Detect which cell encompasses the target text, then output its [X, Y] center coordinate. 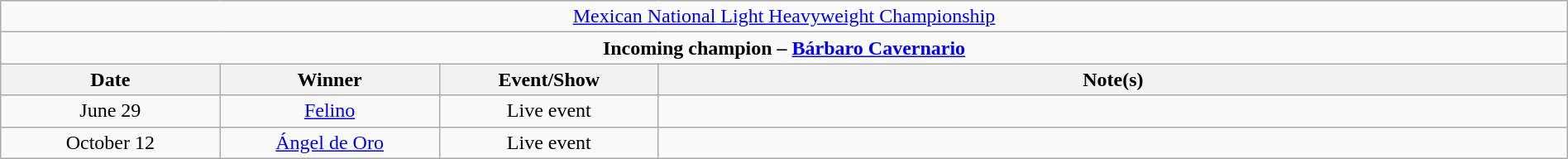
October 12 [111, 142]
Mexican National Light Heavyweight Championship [784, 17]
Note(s) [1113, 79]
June 29 [111, 111]
Incoming champion – Bárbaro Cavernario [784, 48]
Felino [329, 111]
Date [111, 79]
Ángel de Oro [329, 142]
Winner [329, 79]
Event/Show [549, 79]
